Provide the (x, y) coordinate of the cell's center where the given text is located.  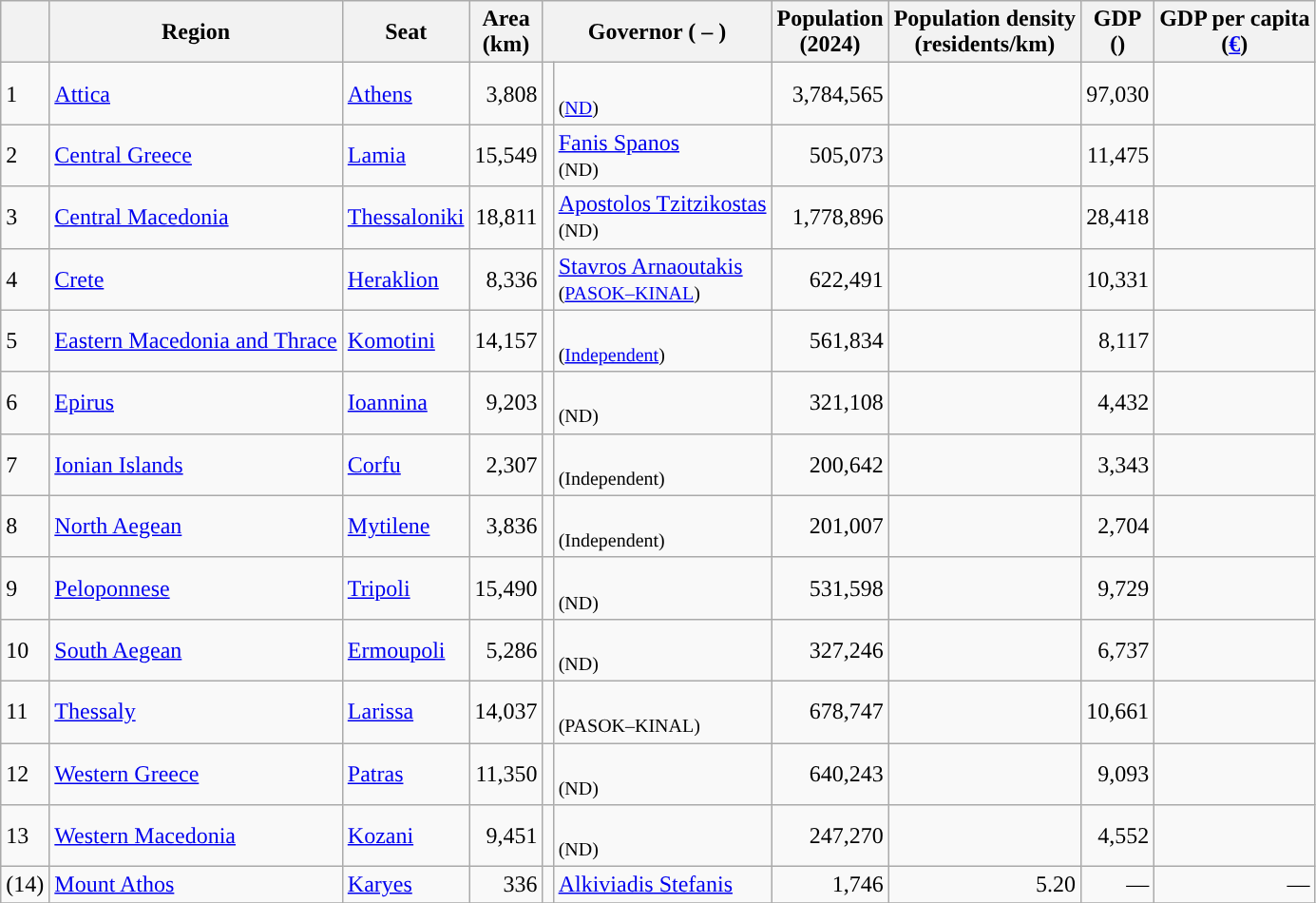
28,418 (1117, 217)
561,834 (830, 340)
640,243 (830, 774)
3 (25, 217)
200,642 (830, 464)
Karyes (406, 885)
15,490 (505, 587)
201,007 (830, 527)
Thessaloniki (406, 217)
622,491 (830, 279)
4,552 (1117, 836)
Athens (406, 93)
Governor ( – ) (658, 32)
14,037 (505, 711)
12 (25, 774)
14,157 (505, 340)
3,784,565 (830, 93)
4 (25, 279)
11 (25, 711)
3,836 (505, 527)
Tripoli (406, 587)
9,451 (505, 836)
Patras (406, 774)
5 (25, 340)
Thessaly (196, 711)
4,432 (1117, 403)
South Aegean (196, 650)
Western Greece (196, 774)
Larissa (406, 711)
10,331 (1117, 279)
247,270 (830, 836)
7 (25, 464)
9,093 (1117, 774)
8,336 (505, 279)
327,246 (830, 650)
Crete (196, 279)
9,203 (505, 403)
Ionian Islands (196, 464)
Population density(residents/km) (984, 32)
10,661 (1117, 711)
336 (505, 885)
10 (25, 650)
2 (25, 156)
Seat (406, 32)
6,737 (1117, 650)
Central Greece (196, 156)
97,030 (1117, 93)
Region (196, 32)
2,704 (1117, 527)
Western Macedonia (196, 836)
(PASOK–KINAL) (662, 711)
Eastern Macedonia and Thrace (196, 340)
(14) (25, 885)
678,747 (830, 711)
8,117 (1117, 340)
1 (25, 93)
Fanis Spanos(ND) (662, 156)
321,108 (830, 403)
Alkiviadis Stefanis (662, 885)
GDP() (1117, 32)
Epirus (196, 403)
Ioannina (406, 403)
Mount Athos (196, 885)
11,350 (505, 774)
Population(2024) (830, 32)
Ermoupoli (406, 650)
Attica (196, 93)
531,598 (830, 587)
5,286 (505, 650)
Apostolos Tzitzikostas(ND) (662, 217)
Central Macedonia (196, 217)
Area(km) (505, 32)
Lamia (406, 156)
Heraklion (406, 279)
Corfu (406, 464)
3,343 (1117, 464)
GDP per capita (€) (1235, 32)
Stavros Arnaoutakis(PASOK–KINAL) (662, 279)
Komotini (406, 340)
505,073 (830, 156)
1,746 (830, 885)
15,549 (505, 156)
2,307 (505, 464)
Mytilene (406, 527)
5.20 (984, 885)
North Aegean (196, 527)
18,811 (505, 217)
11,475 (1117, 156)
Kozani (406, 836)
Peloponnese (196, 587)
6 (25, 403)
13 (25, 836)
8 (25, 527)
9 (25, 587)
3,808 (505, 93)
1,778,896 (830, 217)
9,729 (1117, 587)
